Return the [x, y] coordinate for the center point of the cell that contains the specified text.  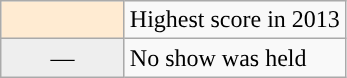
No show was held [234, 58]
— [63, 58]
Highest score in 2013 [234, 20]
